Detect which cell encompasses the target text, then output its (X, Y) center coordinate. 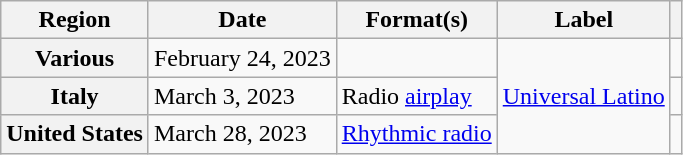
Format(s) (416, 20)
March 28, 2023 (242, 134)
March 3, 2023 (242, 96)
Label (584, 20)
February 24, 2023 (242, 58)
United States (75, 134)
Various (75, 58)
Region (75, 20)
Date (242, 20)
Radio airplay (416, 96)
Italy (75, 96)
Universal Latino (584, 96)
Rhythmic radio (416, 134)
